Return [X, Y] of the center of cell containing provided text 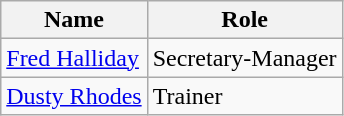
Fred Halliday [74, 58]
Secretary-Manager [244, 58]
Dusty Rhodes [74, 96]
Trainer [244, 96]
Name [74, 20]
Role [244, 20]
